Identify which cell holds the provided text, then report its (X, Y) central coordinate. 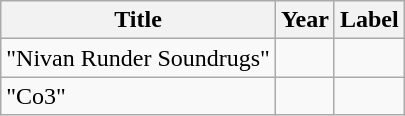
"Nivan Runder Soundrugs" (138, 58)
"Co3" (138, 96)
Title (138, 20)
Year (304, 20)
Label (369, 20)
